Find where the given text appears and provide that cell's center as (X, Y) coordinate. 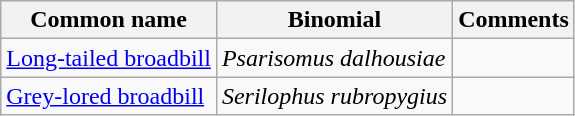
Serilophus rubropygius (334, 96)
Binomial (334, 20)
Common name (109, 20)
Comments (514, 20)
Psarisomus dalhousiae (334, 58)
Long-tailed broadbill (109, 58)
Grey-lored broadbill (109, 96)
